Extract the [X, Y] coordinate from the center of the cell holding the provided text.  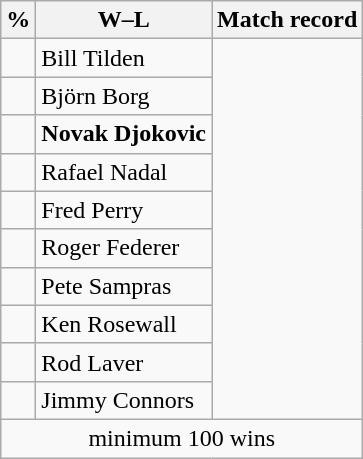
Jimmy Connors [124, 400]
Novak Djokovic [124, 134]
W–L [124, 20]
Rod Laver [124, 362]
Björn Borg [124, 96]
minimum 100 wins [182, 438]
Bill Tilden [124, 58]
Roger Federer [124, 248]
Ken Rosewall [124, 324]
Rafael Nadal [124, 172]
% [18, 20]
Fred Perry [124, 210]
Match record [288, 20]
Pete Sampras [124, 286]
